Determine the (x, y) coordinate at the center of the cell enclosing the given text.  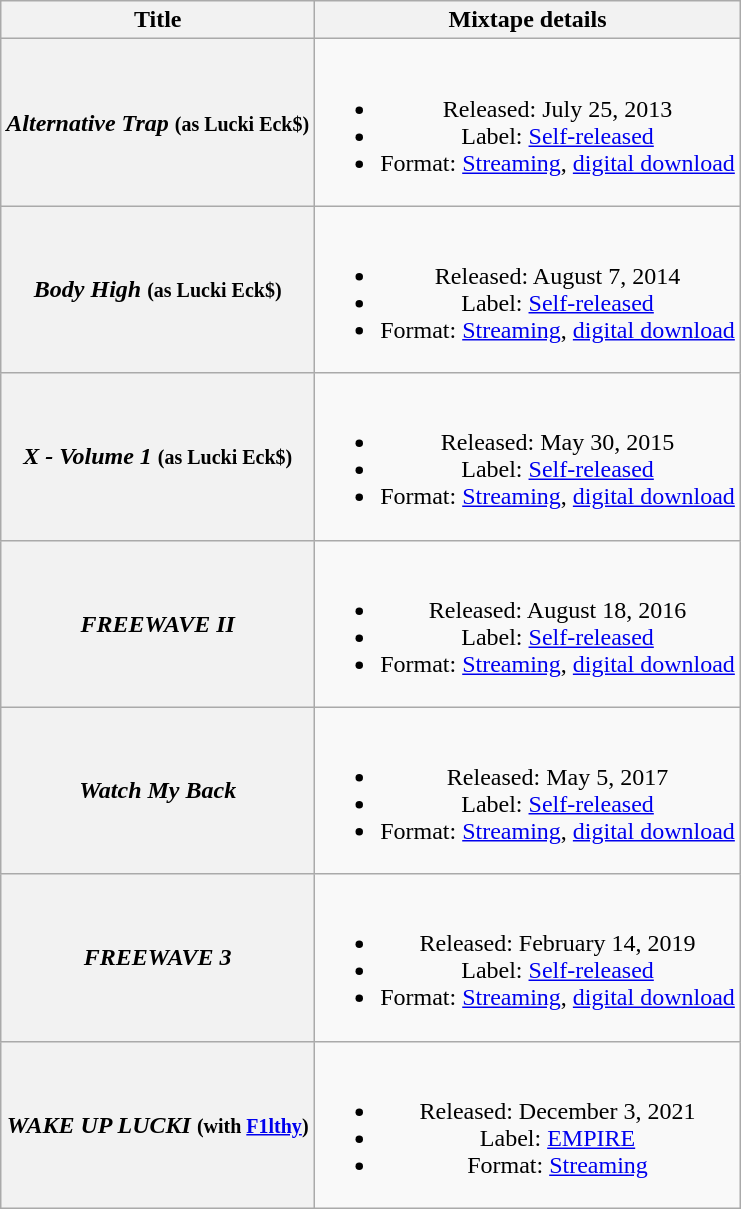
Released: August 18, 2016Label: Self-releasedFormat: Streaming, digital download (528, 624)
Body High (as Lucki Eck$) (158, 290)
WAKE UP LUCKI (with F1lthy) (158, 1124)
Released: July 25, 2013Label: Self-releasedFormat: Streaming, digital download (528, 122)
FREEWAVE II (158, 624)
Title (158, 20)
Mixtape details (528, 20)
Released: February 14, 2019Label: Self-releasedFormat: Streaming, digital download (528, 958)
Released: May 5, 2017Label: Self-releasedFormat: Streaming, digital download (528, 790)
Watch My Back (158, 790)
X - Volume 1 (as Lucki Eck$) (158, 456)
Released: August 7, 2014Label: Self-releasedFormat: Streaming, digital download (528, 290)
FREEWAVE 3 (158, 958)
Alternative Trap (as Lucki Eck$) (158, 122)
Released: December 3, 2021Label: EMPIREFormat: Streaming (528, 1124)
Released: May 30, 2015Label: Self-releasedFormat: Streaming, digital download (528, 456)
